Capture the cell that displays the provided text and extract its (X, Y) central coordinate. 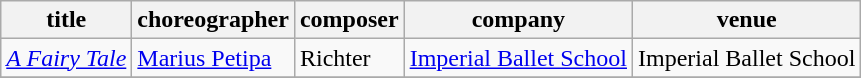
A Fairy Tale (66, 58)
composer (349, 20)
company (518, 20)
Richter (349, 58)
choreographer (214, 20)
title (66, 20)
Marius Petipa (214, 58)
venue (746, 20)
